Return the (x, y) coordinate for the center point of the cell that contains the specified text.  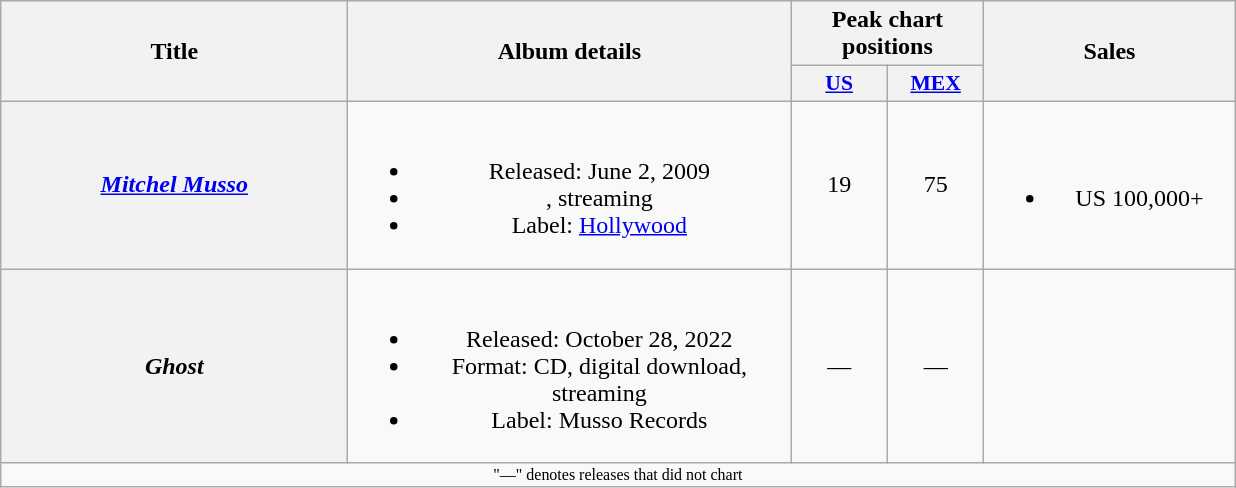
Mitchel Musso (174, 184)
US 100,000+ (1110, 184)
Sales (1110, 52)
Released: October 28, 2022Format: CD, digital download, streamingLabel: Musso Records (570, 365)
US (840, 84)
Ghost (174, 365)
Peak chart positions (888, 34)
19 (840, 184)
"—" denotes releases that did not chart (618, 475)
Title (174, 52)
Released: June 2, 2009, streamingLabel: Hollywood (570, 184)
Album details (570, 52)
75 (936, 184)
MEX (936, 84)
